Provide the (X, Y) coordinate of the cell's center where the given text is located.  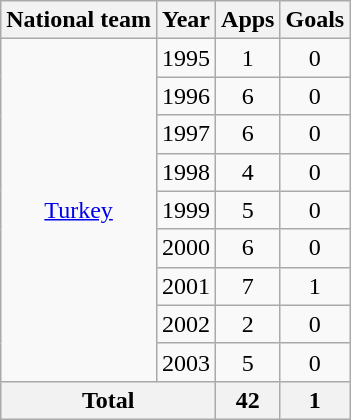
1999 (186, 210)
National team (79, 20)
Goals (315, 20)
Year (186, 20)
1995 (186, 58)
42 (248, 400)
2001 (186, 286)
2000 (186, 248)
1997 (186, 134)
Turkey (79, 210)
4 (248, 172)
Total (108, 400)
2003 (186, 362)
2 (248, 324)
1996 (186, 96)
7 (248, 286)
2002 (186, 324)
1998 (186, 172)
Apps (248, 20)
